From the cell containing the given text, extract its center point as (x, y) coordinate. 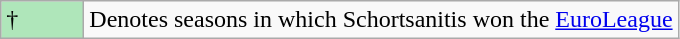
Denotes seasons in which Schortsanitis won the EuroLeague (381, 20)
† (42, 20)
